Return the (x, y) coordinate for the center point of the cell that contains the specified text.  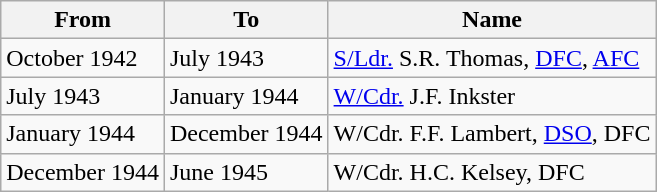
June 1945 (246, 172)
W/Cdr. H.C. Kelsey, DFC (492, 172)
To (246, 20)
Name (492, 20)
From (83, 20)
S/Ldr. S.R. Thomas, DFC, AFC (492, 58)
October 1942 (83, 58)
W/Cdr. J.F. Inkster (492, 96)
W/Cdr. F.F. Lambert, DSO, DFC (492, 134)
